From the cell containing the given text, extract its center point as (x, y) coordinate. 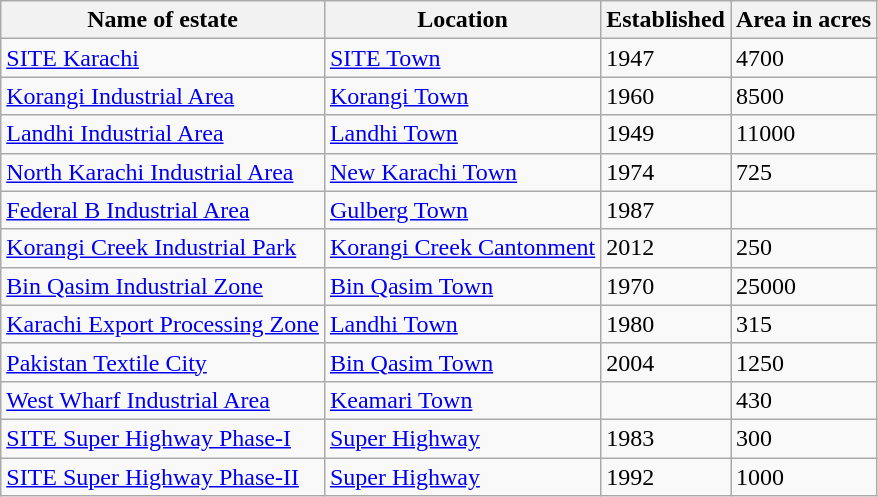
4700 (803, 58)
1000 (803, 477)
1960 (666, 96)
SITE Super Highway Phase-I (163, 438)
1974 (666, 172)
250 (803, 248)
Karachi Export Processing Zone (163, 324)
2012 (666, 248)
725 (803, 172)
430 (803, 400)
25000 (803, 286)
Korangi Town (462, 96)
1980 (666, 324)
New Karachi Town (462, 172)
Keamari Town (462, 400)
Established (666, 20)
Korangi Creek Cantonment (462, 248)
Pakistan Textile City (163, 362)
2004 (666, 362)
315 (803, 324)
SITE Super Highway Phase-II (163, 477)
Landhi Industrial Area (163, 134)
Bin Qasim Industrial Zone (163, 286)
1987 (666, 210)
1947 (666, 58)
Area in acres (803, 20)
SITE Karachi (163, 58)
1970 (666, 286)
Location (462, 20)
Gulberg Town (462, 210)
8500 (803, 96)
300 (803, 438)
Name of estate (163, 20)
1949 (666, 134)
1983 (666, 438)
Federal B Industrial Area (163, 210)
Korangi Industrial Area (163, 96)
1250 (803, 362)
11000 (803, 134)
Korangi Creek Industrial Park (163, 248)
West Wharf Industrial Area (163, 400)
SITE Town (462, 58)
North Karachi Industrial Area (163, 172)
1992 (666, 477)
